For the text-containing cell, return its midpoint in (x, y) coordinate format. 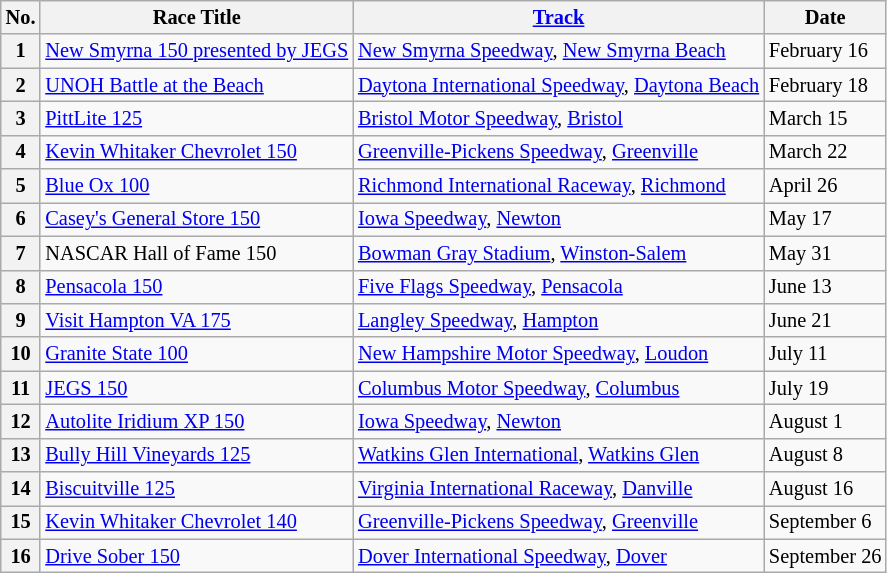
August 1 (825, 421)
12 (21, 421)
Granite State 100 (196, 354)
Daytona International Speedway, Daytona Beach (558, 85)
8 (21, 287)
11 (21, 388)
July 11 (825, 354)
Richmond International Raceway, Richmond (558, 186)
Autolite Iridium XP 150 (196, 421)
7 (21, 253)
Date (825, 17)
10 (21, 354)
Casey's General Store 150 (196, 219)
Dover International Speedway, Dover (558, 556)
August 8 (825, 455)
Kevin Whitaker Chevrolet 140 (196, 522)
Langley Speedway, Hampton (558, 320)
6 (21, 219)
Bully Hill Vineyards 125 (196, 455)
Visit Hampton VA 175 (196, 320)
June 13 (825, 287)
April 26 (825, 186)
Pensacola 150 (196, 287)
Race Title (196, 17)
Bristol Motor Speedway, Bristol (558, 118)
13 (21, 455)
1 (21, 51)
9 (21, 320)
August 16 (825, 489)
Five Flags Speedway, Pensacola (558, 287)
September 26 (825, 556)
15 (21, 522)
New Hampshire Motor Speedway, Loudon (558, 354)
No. (21, 17)
Columbus Motor Speedway, Columbus (558, 388)
Blue Ox 100 (196, 186)
5 (21, 186)
Biscuitville 125 (196, 489)
JEGS 150 (196, 388)
14 (21, 489)
June 21 (825, 320)
2 (21, 85)
March 22 (825, 152)
3 (21, 118)
16 (21, 556)
UNOH Battle at the Beach (196, 85)
March 15 (825, 118)
New Smyrna Speedway, New Smyrna Beach (558, 51)
Track (558, 17)
May 17 (825, 219)
NASCAR Hall of Fame 150 (196, 253)
February 18 (825, 85)
Bowman Gray Stadium, Winston-Salem (558, 253)
May 31 (825, 253)
July 19 (825, 388)
4 (21, 152)
September 6 (825, 522)
New Smyrna 150 presented by JEGS (196, 51)
Watkins Glen International, Watkins Glen (558, 455)
Kevin Whitaker Chevrolet 150 (196, 152)
PittLite 125 (196, 118)
Drive Sober 150 (196, 556)
Virginia International Raceway, Danville (558, 489)
February 16 (825, 51)
